Provide the [x, y] coordinate of the cell's center where the given text is located.  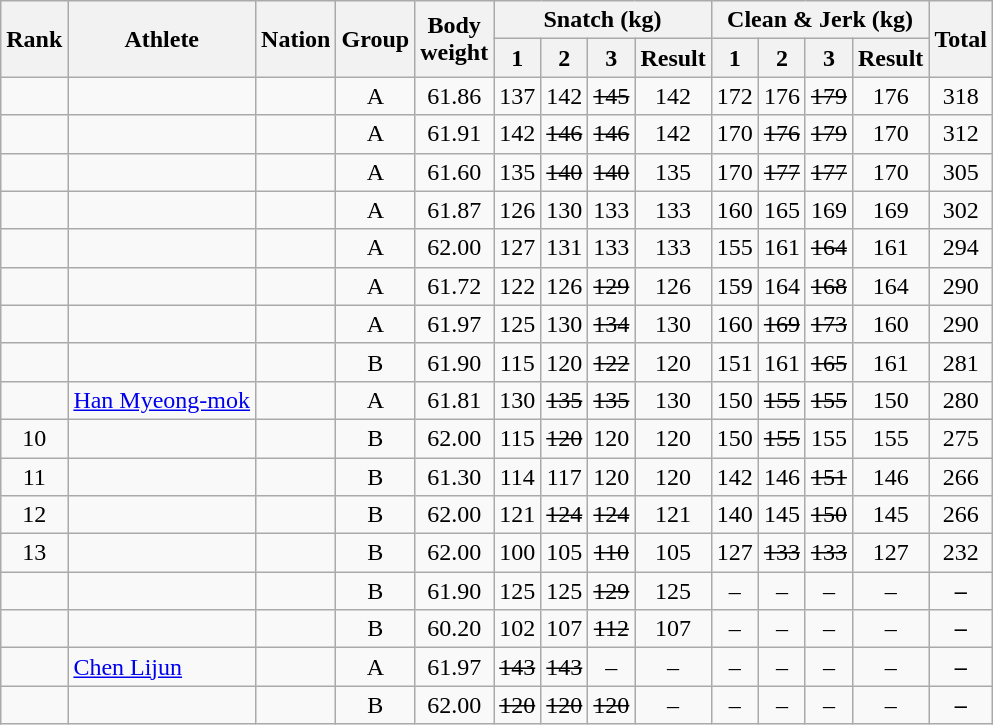
61.81 [454, 400]
294 [961, 248]
61.60 [454, 172]
312 [961, 134]
12 [34, 515]
102 [518, 629]
Bodyweight [454, 39]
61.91 [454, 134]
13 [34, 553]
100 [518, 553]
131 [564, 248]
159 [734, 286]
60.20 [454, 629]
318 [961, 96]
11 [34, 477]
114 [518, 477]
117 [564, 477]
61.87 [454, 210]
281 [961, 362]
61.86 [454, 96]
Chen Lijun [162, 667]
10 [34, 438]
173 [828, 324]
168 [828, 286]
Athlete [162, 39]
Group [376, 39]
61.72 [454, 286]
Snatch (kg) [603, 20]
172 [734, 96]
134 [612, 324]
Han Myeong-mok [162, 400]
Clean & Jerk (kg) [820, 20]
61.30 [454, 477]
232 [961, 553]
275 [961, 438]
302 [961, 210]
Rank [34, 39]
137 [518, 96]
Total [961, 39]
112 [612, 629]
Nation [296, 39]
305 [961, 172]
110 [612, 553]
280 [961, 400]
